Detect which cell encompasses the target text, then output its (X, Y) center coordinate. 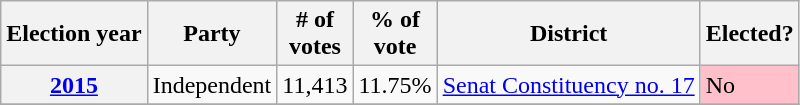
No (750, 85)
% ofvote (395, 34)
# ofvotes (315, 34)
11,413 (315, 85)
Senat Constituency no. 17 (568, 85)
Election year (74, 34)
Elected? (750, 34)
2015 (74, 85)
11.75% (395, 85)
Independent (212, 85)
Party (212, 34)
District (568, 34)
